Identify which cell holds the provided text, then report its (X, Y) central coordinate. 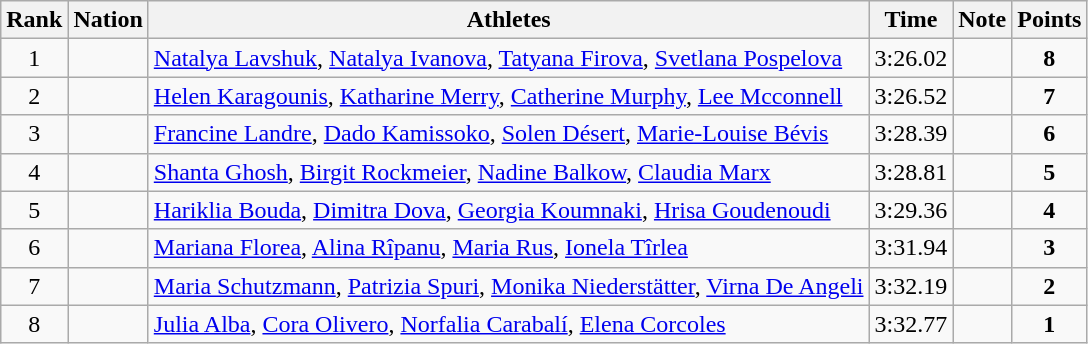
Points (1050, 20)
3:26.52 (911, 96)
Mariana Florea, Alina Rîpanu, Maria Rus, Ionela Tîrlea (508, 248)
Shanta Ghosh, Birgit Rockmeier, Nadine Balkow, Claudia Marx (508, 172)
Maria Schutzmann, Patrizia Spuri, Monika Niederstätter, Virna De Angeli (508, 286)
3:29.36 (911, 210)
Nation (108, 20)
Julia Alba, Cora Olivero, Norfalia Carabalí, Elena Corcoles (508, 324)
3:28.39 (911, 134)
Athletes (508, 20)
3:26.02 (911, 58)
Francine Landre, Dado Kamissoko, Solen Désert, Marie-Louise Bévis (508, 134)
3:32.19 (911, 286)
Helen Karagounis, Katharine Merry, Catherine Murphy, Lee Mcconnell (508, 96)
Time (911, 20)
3:32.77 (911, 324)
Note (982, 20)
Natalya Lavshuk, Natalya Ivanova, Tatyana Firova, Svetlana Pospelova (508, 58)
3:28.81 (911, 172)
3:31.94 (911, 248)
Hariklia Bouda, Dimitra Dova, Georgia Koumnaki, Hrisa Goudenoudi (508, 210)
Rank (34, 20)
